Extract the (X, Y) coordinate from the center of the cell holding the provided text.  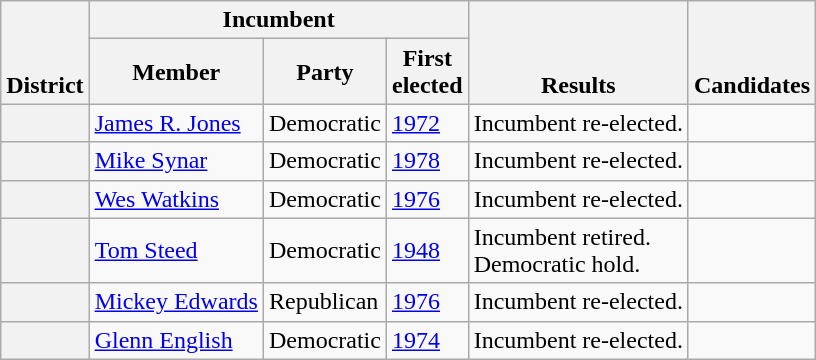
1974 (427, 340)
Incumbent retired.Democratic hold. (578, 250)
James R. Jones (176, 123)
Glenn English (176, 340)
Candidates (752, 52)
1972 (427, 123)
Mike Synar (176, 161)
Party (324, 72)
Tom Steed (176, 250)
Mickey Edwards (176, 302)
Incumbent (278, 20)
1948 (427, 250)
Results (578, 52)
Firstelected (427, 72)
Member (176, 72)
1978 (427, 161)
Republican (324, 302)
District (45, 52)
Wes Watkins (176, 199)
